Identify which cell holds the provided text, then report its (x, y) central coordinate. 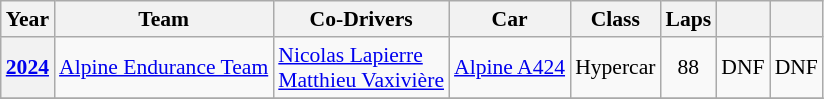
Hypercar (615, 68)
2024 (28, 68)
Co-Drivers (361, 19)
Laps (689, 19)
Class (615, 19)
Alpine Endurance Team (164, 68)
Alpine A424 (510, 68)
88 (689, 68)
Team (164, 19)
Car (510, 19)
Nicolas Lapierre Matthieu Vaxivière (361, 68)
Year (28, 19)
